Extract the [x, y] coordinate from the center of the cell holding the provided text.  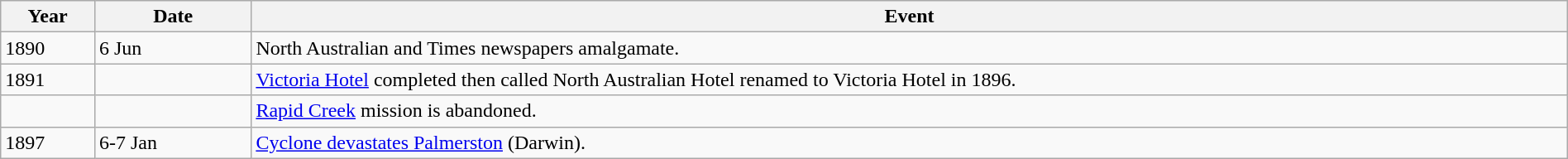
6-7 Jan [172, 142]
Year [48, 17]
1890 [48, 48]
Date [172, 17]
Event [910, 17]
1891 [48, 79]
North Australian and Times newspapers amalgamate. [910, 48]
Cyclone devastates Palmerston (Darwin). [910, 142]
1897 [48, 142]
Victoria Hotel completed then called North Australian Hotel renamed to Victoria Hotel in 1896. [910, 79]
Rapid Creek mission is abandoned. [910, 111]
6 Jun [172, 48]
